Find where the given text appears and provide that cell's center as [X, Y] coordinate. 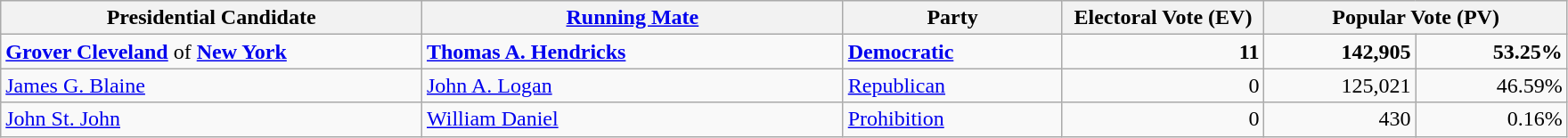
53.25% [1491, 52]
John A. Logan [633, 85]
James G. Blaine [212, 85]
William Daniel [633, 119]
Democratic [952, 52]
Running Mate [633, 18]
Thomas A. Hendricks [633, 52]
Popular Vote (PV) [1416, 18]
Republican [952, 85]
Electoral Vote (EV) [1164, 18]
Presidential Candidate [212, 18]
125,021 [1340, 85]
11 [1164, 52]
46.59% [1491, 85]
430 [1340, 119]
0.16% [1491, 119]
John St. John [212, 119]
Prohibition [952, 119]
Party [952, 18]
142,905 [1340, 52]
Grover Cleveland of New York [212, 52]
